For the text-containing cell, return its midpoint in [X, Y] coordinate format. 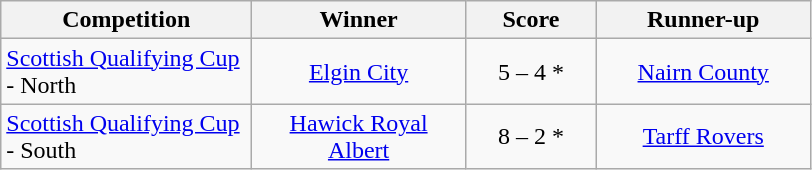
Elgin City [359, 72]
Competition [126, 20]
Tarff Rovers [703, 136]
5 – 4 * [530, 72]
8 – 2 * [530, 136]
Winner [359, 20]
Scottish Qualifying Cup - South [126, 136]
Scottish Qualifying Cup - North [126, 72]
Nairn County [703, 72]
Hawick Royal Albert [359, 136]
Score [530, 20]
Runner-up [703, 20]
